Extract the (X, Y) coordinate from the center of the cell holding the provided text.  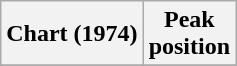
Chart (1974) (72, 34)
Peakposition (189, 34)
